Capture the cell that displays the provided text and extract its [X, Y] central coordinate. 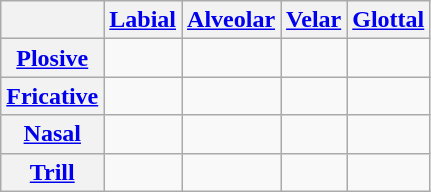
Labial [143, 20]
Alveolar [232, 20]
Nasal [52, 134]
Fricative [52, 96]
Velar [314, 20]
Plosive [52, 58]
Glottal [388, 20]
Trill [52, 172]
